Locate the cell with the specified text and output its (X, Y) center coordinate. 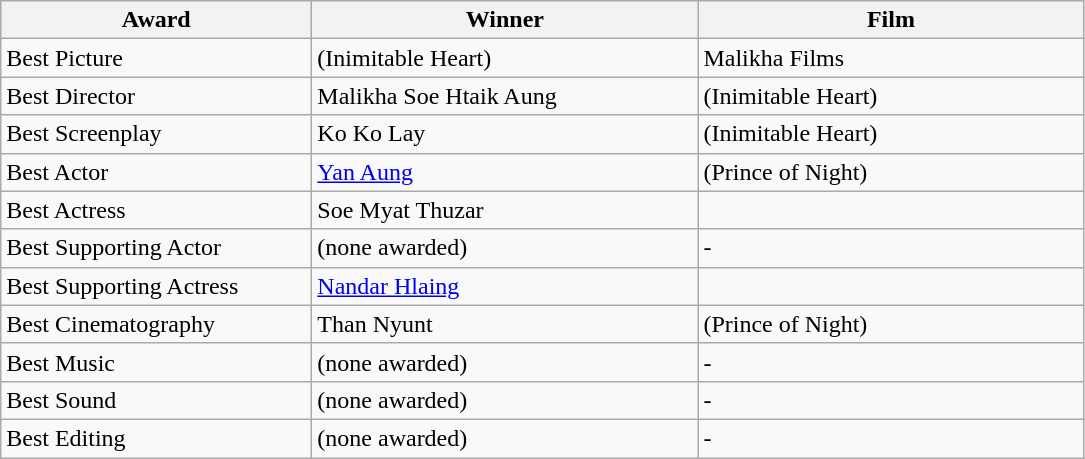
Best Actor (156, 172)
Malikha Soe Htaik Aung (505, 96)
Film (891, 20)
Award (156, 20)
Winner (505, 20)
Best Director (156, 96)
Best Cinematography (156, 324)
Best Screenplay (156, 134)
Ko Ko Lay (505, 134)
Soe Myat Thuzar (505, 210)
Best Editing (156, 438)
Best Sound (156, 400)
Malikha Films (891, 58)
Than Nyunt (505, 324)
Best Supporting Actress (156, 286)
Best Music (156, 362)
Best Actress (156, 210)
Nandar Hlaing (505, 286)
Yan Aung (505, 172)
Best Supporting Actor (156, 248)
Best Picture (156, 58)
